Pinpoint the cell where the given text exists, returning its (X, Y) midpoint coordinate. 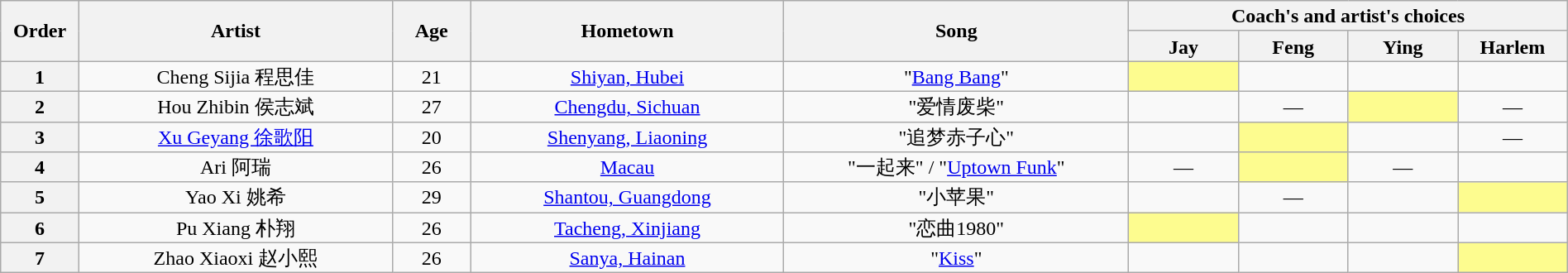
Pu Xiang 朴翔 (235, 228)
Song (956, 31)
Shenyang, Liaoning (627, 137)
Order (40, 31)
Age (432, 31)
4 (40, 167)
Chengdu, Sichuan (627, 106)
21 (432, 76)
Harlem (1513, 46)
3 (40, 137)
"恋曲1980" (956, 228)
Ying (1403, 46)
"追梦赤子心" (956, 137)
1 (40, 76)
5 (40, 197)
Artist (235, 31)
"爱情废柴" (956, 106)
Xu Geyang 徐歌阳 (235, 137)
27 (432, 106)
"小苹果" (956, 197)
Sanya, Hainan (627, 258)
Yao Xi 姚希 (235, 197)
"一起来" / "Uptown Funk" (956, 167)
Coach's and artist's choices (1348, 17)
Macau (627, 167)
Jay (1184, 46)
Hou Zhibin 侯志斌 (235, 106)
Shiyan, Hubei (627, 76)
Feng (1293, 46)
Shantou, Guangdong (627, 197)
"Bang Bang" (956, 76)
6 (40, 228)
Cheng Sijia 程思佳 (235, 76)
Tacheng, Xinjiang (627, 228)
Ari 阿瑞 (235, 167)
20 (432, 137)
2 (40, 106)
29 (432, 197)
Hometown (627, 31)
"Kiss" (956, 258)
Zhao Xiaoxi 赵小熙 (235, 258)
7 (40, 258)
